Identify which cell holds the provided text, then report its [x, y] central coordinate. 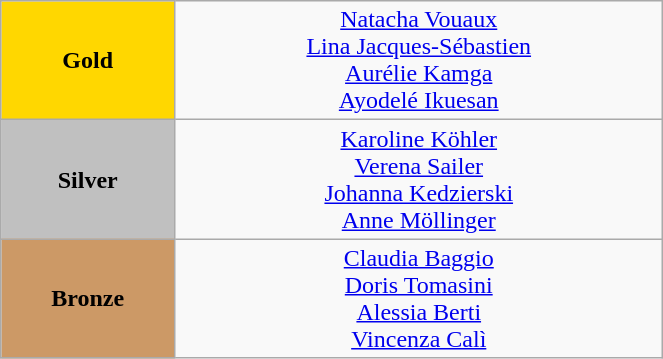
Gold [88, 60]
Natacha VouauxLina Jacques-SébastienAurélie KamgaAyodelé Ikuesan [419, 60]
Bronze [88, 298]
Silver [88, 180]
Karoline KöhlerVerena SailerJohanna KedzierskiAnne Möllinger [419, 180]
Claudia BaggioDoris TomasiniAlessia BertiVincenza Calì [419, 298]
